Identify which cell holds the provided text, then report its [x, y] central coordinate. 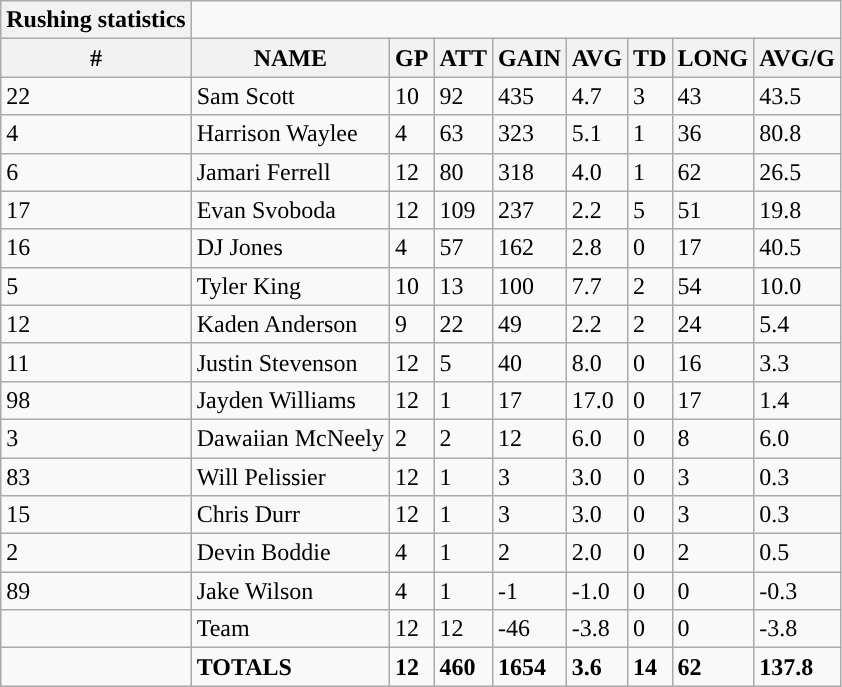
Will Pelissier [290, 477]
2.0 [596, 553]
83 [96, 477]
TD [650, 58]
Harrison Waylee [290, 134]
-1 [530, 591]
GAIN [530, 58]
26.5 [798, 172]
2.8 [596, 248]
460 [464, 667]
43.5 [798, 96]
100 [530, 286]
49 [530, 324]
AVG/G [798, 58]
# [96, 58]
51 [713, 210]
Tyler King [290, 286]
7.7 [596, 286]
43 [713, 96]
13 [464, 286]
9 [412, 324]
318 [530, 172]
Devin Boddie [290, 553]
ATT [464, 58]
Dawaiian McNeely [290, 438]
8 [713, 438]
Kaden Anderson [290, 324]
137.8 [798, 667]
54 [713, 286]
TOTALS [290, 667]
14 [650, 667]
89 [96, 591]
15 [96, 515]
-46 [530, 629]
Sam Scott [290, 96]
40.5 [798, 248]
11 [96, 362]
80 [464, 172]
162 [530, 248]
4.0 [596, 172]
80.8 [798, 134]
1654 [530, 667]
40 [530, 362]
57 [464, 248]
Jamari Ferrell [290, 172]
109 [464, 210]
4.7 [596, 96]
Justin Stevenson [290, 362]
DJ Jones [290, 248]
LONG [713, 58]
237 [530, 210]
36 [713, 134]
8.0 [596, 362]
98 [96, 400]
Chris Durr [290, 515]
Team [290, 629]
-1.0 [596, 591]
5.1 [596, 134]
1.4 [798, 400]
24 [713, 324]
19.8 [798, 210]
5.4 [798, 324]
92 [464, 96]
GP [412, 58]
435 [530, 96]
0.5 [798, 553]
6 [96, 172]
Jake Wilson [290, 591]
Jayden Williams [290, 400]
10.0 [798, 286]
Evan Svoboda [290, 210]
NAME [290, 58]
-0.3 [798, 591]
17.0 [596, 400]
3.6 [596, 667]
AVG [596, 58]
Rushing statistics [96, 20]
323 [530, 134]
3.3 [798, 362]
63 [464, 134]
